Find where the given text appears and provide that cell's center as [X, Y] coordinate. 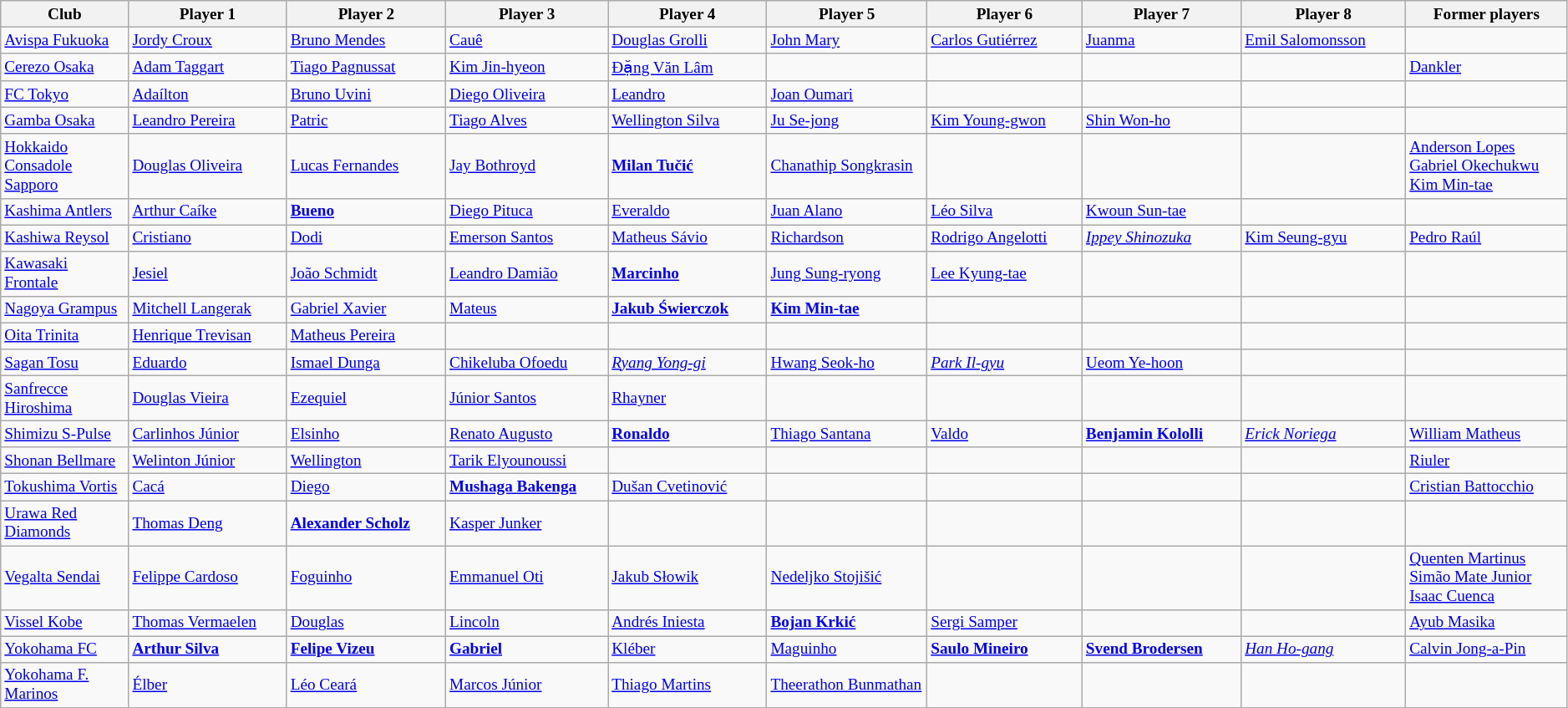
Ayub Masika [1487, 623]
Park Il-gyu [1005, 363]
Yokohama F. Marinos [65, 685]
Sanfrecce Hiroshima [65, 398]
Anderson Lopes Gabriel Okechukwu Kim Min-tae [1487, 166]
Carlinhos Júnior [207, 434]
Kléber [688, 649]
Matheus Pereira [366, 336]
Diego [366, 487]
Hokkaido Consadole Sapporo [65, 166]
Player 3 [527, 14]
Léo Silva [1005, 211]
Theerathon Bunmathan [847, 685]
Diego Pituca [527, 211]
Shonan Bellmare [65, 461]
FC Tokyo [65, 94]
Arthur Caíke [207, 211]
Milan Tučić [688, 166]
Marcinho [688, 273]
Juan Alano [847, 211]
Bojan Krkić [847, 623]
Player 1 [207, 14]
Mitchell Langerak [207, 309]
Welinton Júnior [207, 461]
Jesiel [207, 273]
John Mary [847, 40]
Kasper Junker [527, 522]
Dankler [1487, 67]
Jay Bothroyd [527, 166]
Thiago Martins [688, 685]
Elsinho [366, 434]
Mateus [527, 309]
Former players [1487, 14]
Douglas Vieira [207, 398]
Đặng Văn Lâm [688, 67]
Lincoln [527, 623]
Thomas Deng [207, 522]
Felippe Cardoso [207, 577]
Kim Min-tae [847, 309]
Eduardo [207, 363]
Avispa Fukuoka [65, 40]
Gabriel Xavier [366, 309]
Júnior Santos [527, 398]
Player 4 [688, 14]
Ryang Yong-gi [688, 363]
Cristiano [207, 238]
Cacá [207, 487]
Rhayner [688, 398]
Yokohama FC [65, 649]
Kim Seung-gyu [1323, 238]
Joan Oumari [847, 94]
Quenten Martinus Simão Mate Junior Isaac Cuenca [1487, 577]
Emmanuel Oti [527, 577]
Cristian Battocchio [1487, 487]
Ippey Shinozuka [1161, 238]
Ju Se-jong [847, 121]
Bueno [366, 211]
Andrés Iniesta [688, 623]
Rodrigo Angelotti [1005, 238]
Matheus Sávio [688, 238]
Benjamin Kololli [1161, 434]
Player 5 [847, 14]
Shimizu S-Pulse [65, 434]
Dodi [366, 238]
Chanathip Songkrasin [847, 166]
Everaldo [688, 211]
Nedeljko Stojišić [847, 577]
Foguinho [366, 577]
Douglas [366, 623]
Leandro Damião [527, 273]
Club [65, 14]
Bruno Uvini [366, 94]
Douglas Grolli [688, 40]
Alexander Scholz [366, 522]
Léo Ceará [366, 685]
Svend Brodersen [1161, 649]
Wellington [366, 461]
Shin Won-ho [1161, 121]
Kashiwa Reysol [65, 238]
Emerson Santos [527, 238]
Erick Noriega [1323, 434]
Saulo Mineiro [1005, 649]
Douglas Oliveira [207, 166]
Thiago Santana [847, 434]
Player 8 [1323, 14]
Han Ho-gang [1323, 649]
Adam Taggart [207, 67]
Ismael Dunga [366, 363]
Player 2 [366, 14]
Kawasaki Frontale [65, 273]
Tiago Alves [527, 121]
Nagoya Grampus [65, 309]
Bruno Mendes [366, 40]
Renato Augusto [527, 434]
Wellington Silva [688, 121]
Lee Kyung-tae [1005, 273]
Juanma [1161, 40]
Carlos Gutiérrez [1005, 40]
Thomas Vermaelen [207, 623]
Arthur Silva [207, 649]
Valdo [1005, 434]
Élber [207, 685]
Player 7 [1161, 14]
Emil Salomonsson [1323, 40]
Adaílton [207, 94]
Vegalta Sendai [65, 577]
Sergi Samper [1005, 623]
Marcos Júnior [527, 685]
Cerezo Osaka [65, 67]
Leandro Pereira [207, 121]
Maguinho [847, 649]
Riuler [1487, 461]
Vissel Kobe [65, 623]
Ronaldo [688, 434]
Tarik Elyounoussi [527, 461]
Cauê [527, 40]
Dušan Cvetinović [688, 487]
Leandro [688, 94]
Tokushima Vortis [65, 487]
Ueom Ye-hoon [1161, 363]
Jung Sung-ryong [847, 273]
Kashima Antlers [65, 211]
Richardson [847, 238]
Felipe Vizeu [366, 649]
Jordy Croux [207, 40]
Calvin Jong-a-Pin [1487, 649]
Henrique Trevisan [207, 336]
Gabriel [527, 649]
Mushaga Bakenga [527, 487]
João Schmidt [366, 273]
Pedro Raúl [1487, 238]
Lucas Fernandes [366, 166]
Patric [366, 121]
Ezequiel [366, 398]
Kim Jin-hyeon [527, 67]
Kim Young-gwon [1005, 121]
Hwang Seok-ho [847, 363]
Gamba Osaka [65, 121]
Chikeluba Ofoedu [527, 363]
Diego Oliveira [527, 94]
William Matheus [1487, 434]
Tiago Pagnussat [366, 67]
Kwoun Sun-tae [1161, 211]
Sagan Tosu [65, 363]
Oita Trinita [65, 336]
Jakub Słowik [688, 577]
Player 6 [1005, 14]
Jakub Świerczok [688, 309]
Urawa Red Diamonds [65, 522]
